Detect which cell encompasses the target text, then output its (x, y) center coordinate. 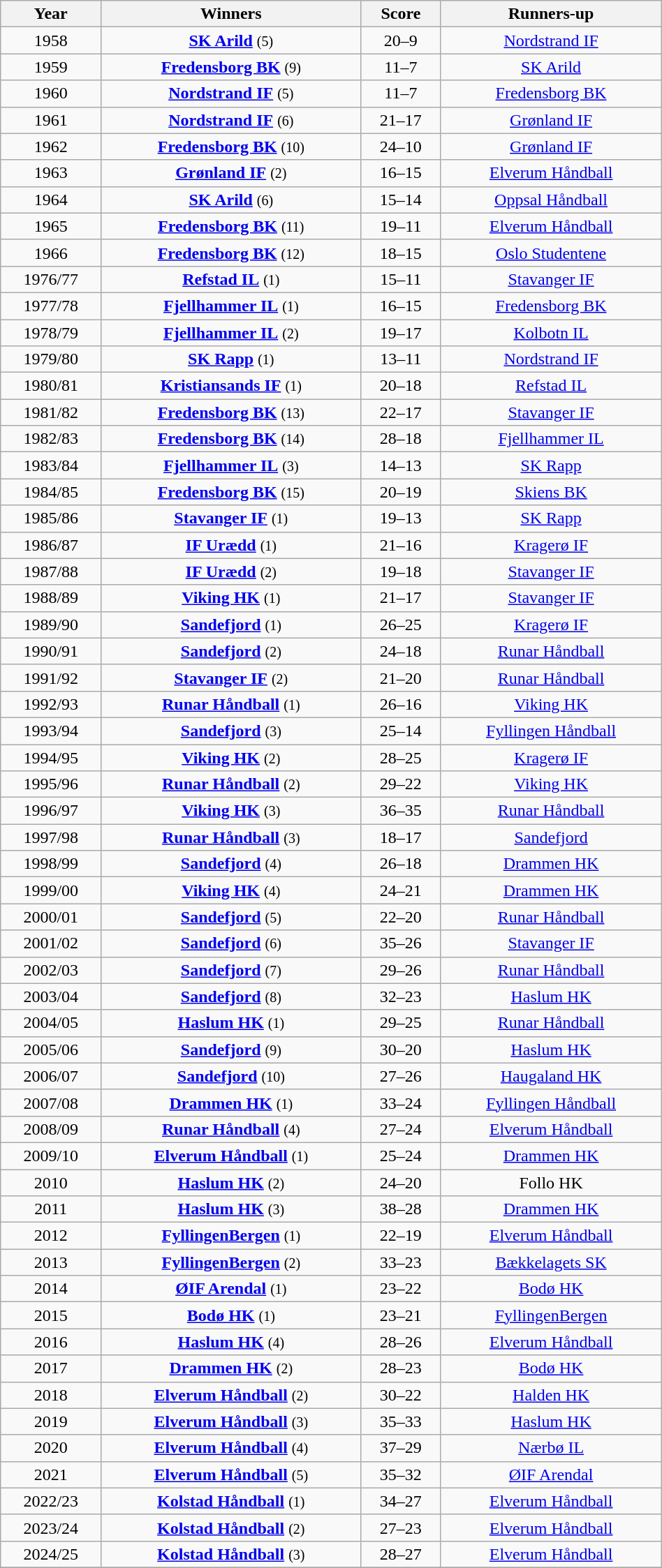
26–16 (401, 704)
Elverum Håndball (1) (231, 1156)
Follo HK (551, 1183)
Drammen HK (1) (231, 1103)
23–21 (401, 1315)
Halden HK (551, 1395)
29–26 (401, 970)
Sandefjord (9) (231, 1050)
2017 (51, 1368)
Winners (231, 14)
1986/87 (51, 545)
Bækkelagets SK (551, 1262)
SK Rapp (1) (231, 359)
Haslum HK (1) (231, 1023)
36–35 (401, 811)
1983/84 (51, 465)
2004/05 (51, 1023)
27–23 (401, 1528)
30–20 (401, 1050)
2024/25 (51, 1554)
ØIF Arendal (1) (231, 1289)
1964 (51, 200)
Fjellhammer IL (1) (231, 306)
37–29 (401, 1448)
Fredensborg BK (9) (231, 67)
14–13 (401, 465)
Sandefjord (8) (231, 996)
2009/10 (51, 1156)
2003/04 (51, 996)
1976/77 (51, 279)
2012 (51, 1236)
1990/91 (51, 651)
2023/24 (51, 1528)
33–23 (401, 1262)
35–26 (401, 943)
Elverum Håndball (5) (231, 1474)
27–24 (401, 1129)
Sandefjord (6) (231, 943)
IF Urædd (2) (231, 572)
Sandefjord (2) (231, 651)
Elverum Håndball (2) (231, 1395)
33–24 (401, 1103)
2014 (51, 1289)
Stavanger IF (2) (231, 678)
Kristiansands IF (1) (231, 386)
ØIF Arendal (551, 1474)
Haslum HK (2) (231, 1183)
Fjellhammer IL (3) (231, 465)
Fredensborg BK (10) (231, 147)
Fredensborg BK (14) (231, 439)
Refstad IL (1) (231, 279)
Viking HK (2) (231, 757)
Kolstad Håndball (2) (231, 1528)
Viking HK (3) (231, 811)
15–11 (401, 279)
1984/85 (51, 492)
32–23 (401, 996)
13–11 (401, 359)
Kolstad Håndball (1) (231, 1501)
IF Urædd (1) (231, 545)
2016 (51, 1342)
24–20 (401, 1183)
1999/00 (51, 890)
2021 (51, 1474)
21–16 (401, 545)
Oppsal Håndball (551, 200)
28–26 (401, 1342)
18–15 (401, 253)
2007/08 (51, 1103)
Refstad IL (551, 386)
Haslum HK (3) (231, 1209)
19–11 (401, 226)
1982/83 (51, 439)
Fredensborg BK (11) (231, 226)
24–18 (401, 651)
19–13 (401, 518)
2015 (51, 1315)
28–25 (401, 757)
Fredensborg BK (12) (231, 253)
2013 (51, 1262)
SK Arild (6) (231, 200)
2005/06 (51, 1050)
2000/01 (51, 917)
Kolstad Håndball (3) (231, 1554)
2008/09 (51, 1129)
25–24 (401, 1156)
1987/88 (51, 572)
Fredensborg BK (13) (231, 412)
1980/81 (51, 386)
1978/79 (51, 333)
Sandefjord (1) (231, 625)
27–26 (401, 1076)
1966 (51, 253)
28–23 (401, 1368)
20–18 (401, 386)
29–22 (401, 784)
1989/90 (51, 625)
SK Arild (5) (231, 40)
Runar Håndball (3) (231, 837)
Nordstrand IF (5) (231, 94)
Fjellhammer IL (551, 439)
1961 (51, 120)
2006/07 (51, 1076)
26–18 (401, 864)
22–20 (401, 917)
Kolbotn IL (551, 333)
2002/03 (51, 970)
1992/93 (51, 704)
23–22 (401, 1289)
2011 (51, 1209)
Haugaland HK (551, 1076)
2019 (51, 1421)
15–14 (401, 200)
2018 (51, 1395)
Nordstrand IF (6) (231, 120)
Sandefjord (5) (231, 917)
24–21 (401, 890)
34–27 (401, 1501)
Drammen HK (2) (231, 1368)
Fjellhammer IL (2) (231, 333)
1963 (51, 173)
2010 (51, 1183)
22–17 (401, 412)
1985/86 (51, 518)
1994/95 (51, 757)
1993/94 (51, 731)
35–33 (401, 1421)
Score (401, 14)
26–25 (401, 625)
20–9 (401, 40)
1995/96 (51, 784)
Nærbø IL (551, 1448)
38–28 (401, 1209)
20–19 (401, 492)
24–10 (401, 147)
Viking HK (4) (231, 890)
1958 (51, 40)
28–27 (401, 1554)
FyllingenBergen (2) (231, 1262)
Year (51, 14)
1959 (51, 67)
2001/02 (51, 943)
18–17 (401, 837)
Stavanger IF (1) (231, 518)
Skiens BK (551, 492)
1998/99 (51, 864)
Grønland IF (2) (231, 173)
FyllingenBergen (551, 1315)
Haslum HK (4) (231, 1342)
Runar Håndball (4) (231, 1129)
Viking HK (1) (231, 598)
Fredensborg BK (15) (231, 492)
FyllingenBergen (1) (231, 1236)
1996/97 (51, 811)
Oslo Studentene (551, 253)
29–25 (401, 1023)
1997/98 (51, 837)
19–18 (401, 572)
Sandefjord (551, 837)
Sandefjord (7) (231, 970)
Bodø HK (1) (231, 1315)
1960 (51, 94)
Elverum Håndball (4) (231, 1448)
1962 (51, 147)
1965 (51, 226)
Runar Håndball (1) (231, 704)
21–20 (401, 678)
Runar Håndball (2) (231, 784)
1977/78 (51, 306)
25–14 (401, 731)
19–17 (401, 333)
30–22 (401, 1395)
1988/89 (51, 598)
SK Arild (551, 67)
35–32 (401, 1474)
Sandefjord (3) (231, 731)
Elverum Håndball (3) (231, 1421)
1981/82 (51, 412)
Sandefjord (10) (231, 1076)
22–19 (401, 1236)
1991/92 (51, 678)
2020 (51, 1448)
Runners-up (551, 14)
1979/80 (51, 359)
28–18 (401, 439)
Sandefjord (4) (231, 864)
2022/23 (51, 1501)
